From the cell containing the given text, extract its center point as (X, Y) coordinate. 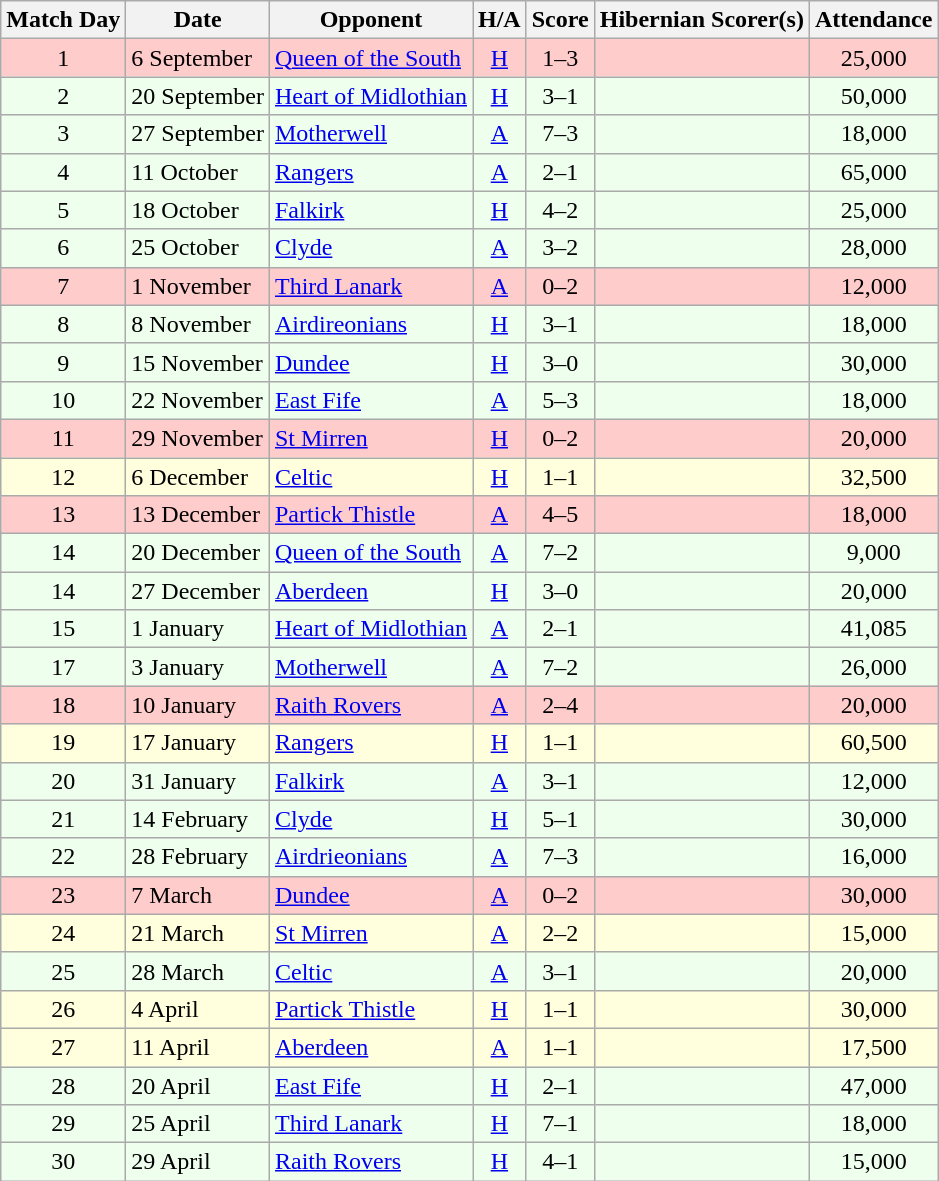
11 April (198, 1047)
29 November (198, 438)
6 (64, 248)
29 April (198, 1162)
23 (64, 895)
4 April (198, 1009)
1 November (198, 286)
32,500 (873, 477)
Score (560, 20)
2 (64, 96)
8 (64, 324)
24 (64, 933)
50,000 (873, 96)
22 (64, 857)
4–1 (560, 1162)
H/A (499, 20)
29 (64, 1124)
14 February (198, 819)
47,000 (873, 1085)
17 (64, 667)
20 December (198, 553)
1–3 (560, 58)
12 (64, 477)
18 (64, 705)
16,000 (873, 857)
5–1 (560, 819)
25 (64, 971)
4–5 (560, 515)
27 (64, 1047)
6 December (198, 477)
21 (64, 819)
11 October (198, 172)
19 (64, 743)
28 (64, 1085)
65,000 (873, 172)
30 (64, 1162)
28 March (198, 971)
4 (64, 172)
3–2 (560, 248)
15 (64, 629)
1 January (198, 629)
7 March (198, 895)
1 (64, 58)
7–1 (560, 1124)
10 January (198, 705)
60,500 (873, 743)
28 February (198, 857)
15 November (198, 362)
Hibernian Scorer(s) (702, 20)
5–3 (560, 400)
Attendance (873, 20)
20 September (198, 96)
Airdrieonians (370, 857)
Airdireonians (370, 324)
18 October (198, 210)
31 January (198, 781)
22 November (198, 400)
26 (64, 1009)
17 January (198, 743)
5 (64, 210)
28,000 (873, 248)
27 December (198, 591)
41,085 (873, 629)
6 September (198, 58)
Date (198, 20)
17,500 (873, 1047)
25 October (198, 248)
7 (64, 286)
8 November (198, 324)
Opponent (370, 20)
27 September (198, 134)
13 (64, 515)
26,000 (873, 667)
11 (64, 438)
3 (64, 134)
21 March (198, 933)
9,000 (873, 553)
2–4 (560, 705)
2–2 (560, 933)
9 (64, 362)
20 (64, 781)
20 April (198, 1085)
4–2 (560, 210)
3 January (198, 667)
Match Day (64, 20)
10 (64, 400)
13 December (198, 515)
25 April (198, 1124)
